Return the [x, y] coordinate for the center point of the cell that contains the specified text.  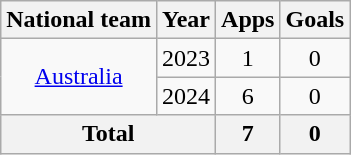
Total [108, 134]
Goals [315, 20]
2023 [186, 58]
2024 [186, 96]
6 [248, 96]
7 [248, 134]
Apps [248, 20]
1 [248, 58]
Year [186, 20]
Australia [79, 77]
National team [79, 20]
